Provide the [x, y] coordinate of the cell's center where the given text is located.  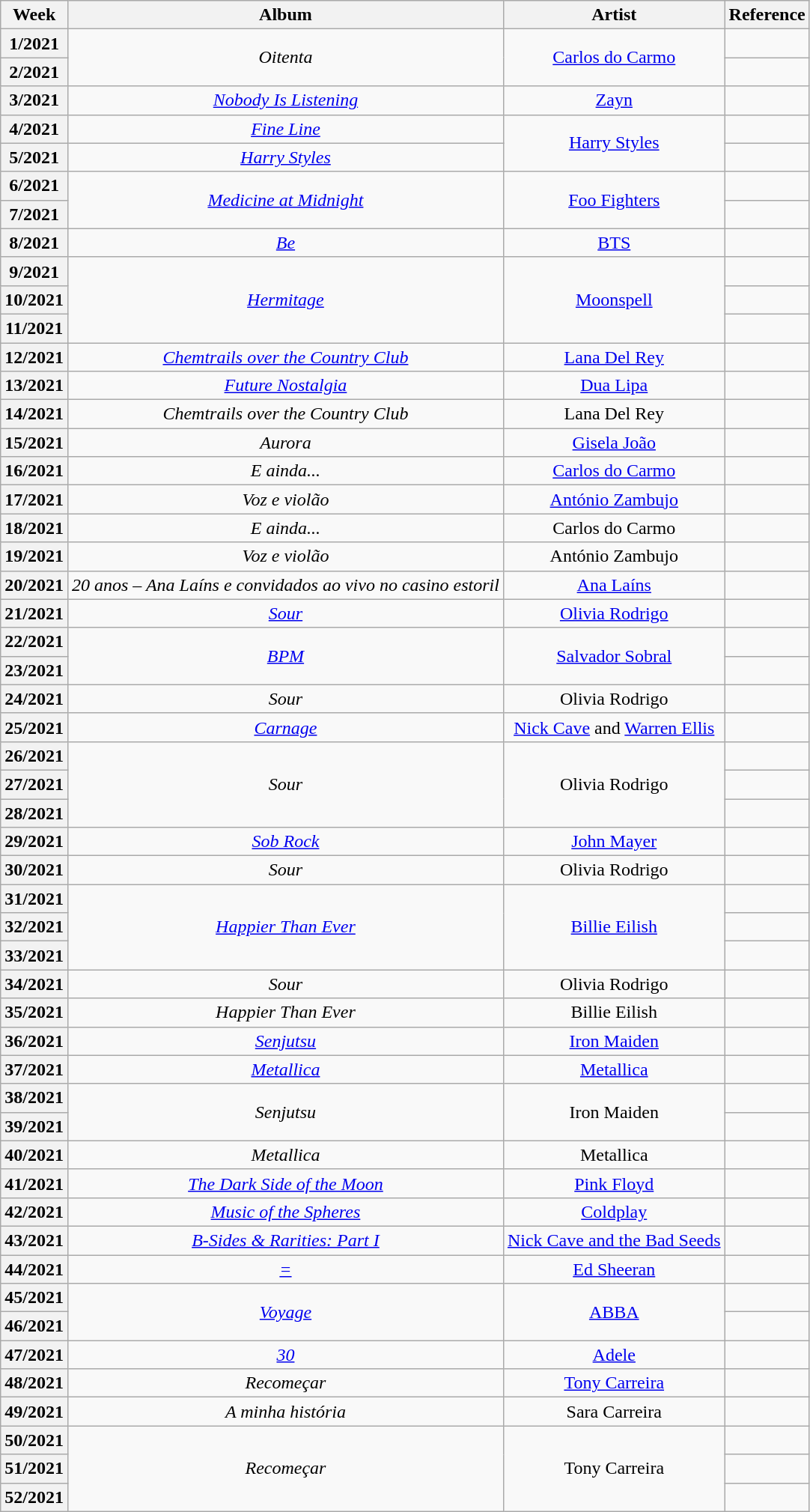
Medicine at Midnight [285, 200]
Gisela João [614, 443]
7/2021 [34, 214]
22/2021 [34, 642]
47/2021 [34, 1355]
20 anos – Ana Laíns e convidados ao vivo no casino estoril [285, 585]
6/2021 [34, 186]
35/2021 [34, 1012]
5/2021 [34, 157]
Dua Lipa [614, 386]
4/2021 [34, 129]
Nick Cave and Warren Ellis [614, 727]
26/2021 [34, 756]
38/2021 [34, 1098]
B-Sides & Rarities: Part I [285, 1240]
Coldplay [614, 1212]
= [285, 1269]
Future Nostalgia [285, 386]
Nobody Is Listening [285, 100]
51/2021 [34, 1469]
The Dark Side of the Moon [285, 1183]
19/2021 [34, 556]
Be [285, 243]
44/2021 [34, 1269]
40/2021 [34, 1155]
34/2021 [34, 984]
Nick Cave and the Bad Seeds [614, 1240]
Ana Laíns [614, 585]
Fine Line [285, 129]
Aurora [285, 443]
30/2021 [34, 870]
29/2021 [34, 842]
2/2021 [34, 72]
12/2021 [34, 357]
23/2021 [34, 670]
9/2021 [34, 271]
John Mayer [614, 842]
Sob Rock [285, 842]
ABBA [614, 1312]
37/2021 [34, 1069]
28/2021 [34, 813]
Carnage [285, 727]
31/2021 [34, 899]
Album [285, 15]
BPM [285, 656]
24/2021 [34, 699]
Foo Fighters [614, 200]
41/2021 [34, 1183]
49/2021 [34, 1412]
Sara Carreira [614, 1412]
30 [285, 1355]
Reference [767, 15]
10/2021 [34, 300]
36/2021 [34, 1041]
13/2021 [34, 386]
Adele [614, 1355]
20/2021 [34, 585]
17/2021 [34, 500]
1/2021 [34, 43]
3/2021 [34, 100]
27/2021 [34, 784]
48/2021 [34, 1383]
39/2021 [34, 1126]
Oitenta [285, 58]
Ed Sheeran [614, 1269]
46/2021 [34, 1326]
Week [34, 15]
Pink Floyd [614, 1183]
14/2021 [34, 414]
32/2021 [34, 927]
Artist [614, 15]
Zayn [614, 100]
25/2021 [34, 727]
15/2021 [34, 443]
8/2021 [34, 243]
Voyage [285, 1312]
21/2021 [34, 613]
18/2021 [34, 528]
11/2021 [34, 328]
33/2021 [34, 956]
52/2021 [34, 1497]
Hermitage [285, 300]
BTS [614, 243]
Music of the Spheres [285, 1212]
Moonspell [614, 300]
45/2021 [34, 1298]
43/2021 [34, 1240]
A minha história [285, 1412]
Salvador Sobral [614, 656]
42/2021 [34, 1212]
50/2021 [34, 1440]
16/2021 [34, 471]
